From the cell containing the given text, extract its center point as [X, Y] coordinate. 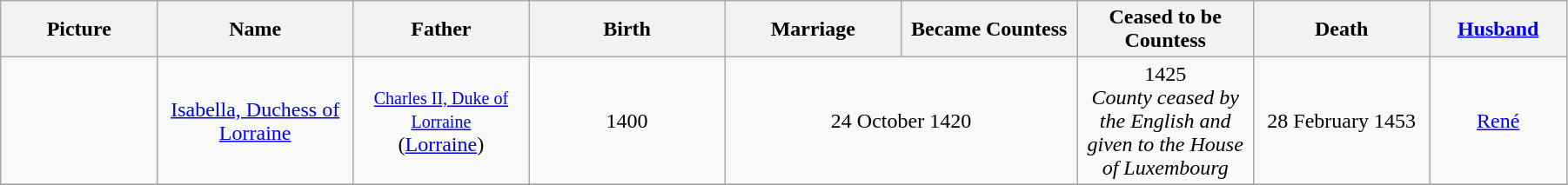
Birth [627, 30]
Isabella, Duchess of Lorraine [256, 121]
1400 [627, 121]
24 October 1420 [901, 121]
Death [1341, 30]
Marriage [813, 30]
Name [256, 30]
Ceased to be Countess [1165, 30]
Father [441, 30]
René [1498, 121]
28 February 1453 [1341, 121]
Picture [79, 30]
1425County ceased by the English and given to the House of Luxembourg [1165, 121]
Husband [1498, 30]
Charles II, Duke of Lorraine (Lorraine) [441, 121]
Became Countess [989, 30]
